Locate the cell with the specified text and output its (X, Y) center coordinate. 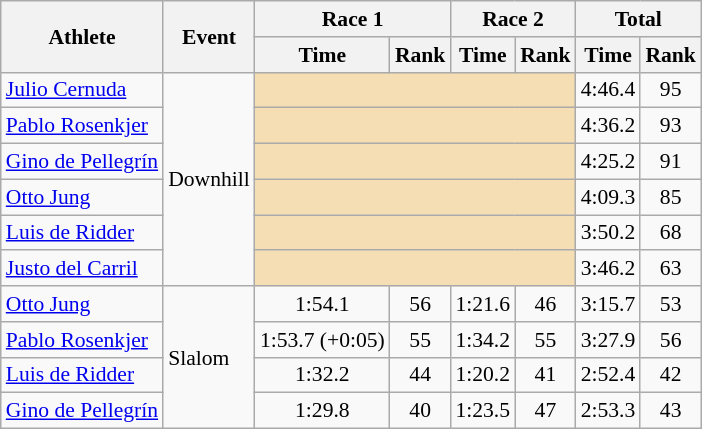
2:52.4 (608, 375)
1:54.1 (322, 304)
3:27.9 (608, 340)
Julio Cernuda (82, 90)
68 (670, 233)
42 (670, 375)
1:23.5 (482, 411)
1:20.2 (482, 375)
4:09.3 (608, 197)
93 (670, 126)
1:53.7 (+0:05) (322, 340)
3:50.2 (608, 233)
53 (670, 304)
4:46.4 (608, 90)
3:46.2 (608, 269)
1:34.2 (482, 340)
2:53.3 (608, 411)
1:21.6 (482, 304)
40 (420, 411)
1:32.2 (322, 375)
Event (209, 36)
Total (638, 19)
Slalom (209, 357)
3:15.7 (608, 304)
85 (670, 197)
95 (670, 90)
44 (420, 375)
Justo del Carril (82, 269)
Downhill (209, 179)
47 (546, 411)
Athlete (82, 36)
46 (546, 304)
91 (670, 162)
43 (670, 411)
63 (670, 269)
Race 1 (353, 19)
4:36.2 (608, 126)
41 (546, 375)
1:29.8 (322, 411)
4:25.2 (608, 162)
Race 2 (512, 19)
